Return [x, y] of the center of cell containing provided text 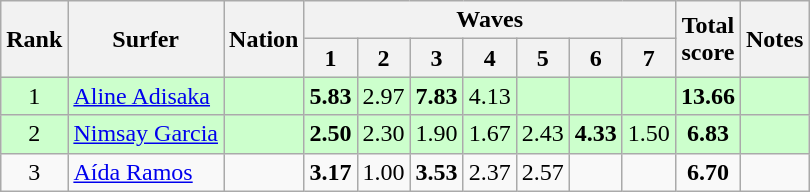
2.43 [542, 134]
4 [490, 58]
2.97 [384, 96]
Aída Ramos [146, 172]
2.50 [330, 134]
Surfer [146, 39]
7.83 [436, 96]
Waves [490, 20]
5 [542, 58]
4.13 [490, 96]
6.70 [708, 172]
Rank [34, 39]
13.66 [708, 96]
2.37 [490, 172]
3.17 [330, 172]
Aline Adisaka [146, 96]
2.57 [542, 172]
6.83 [708, 134]
Totalscore [708, 39]
6 [596, 58]
5.83 [330, 96]
1.50 [648, 134]
1.90 [436, 134]
2.30 [384, 134]
Nation [264, 39]
Nimsay Garcia [146, 134]
1.00 [384, 172]
3.53 [436, 172]
7 [648, 58]
4.33 [596, 134]
Notes [774, 39]
1.67 [490, 134]
